Return the [X, Y] coordinate for the center point of the cell that contains the specified text.  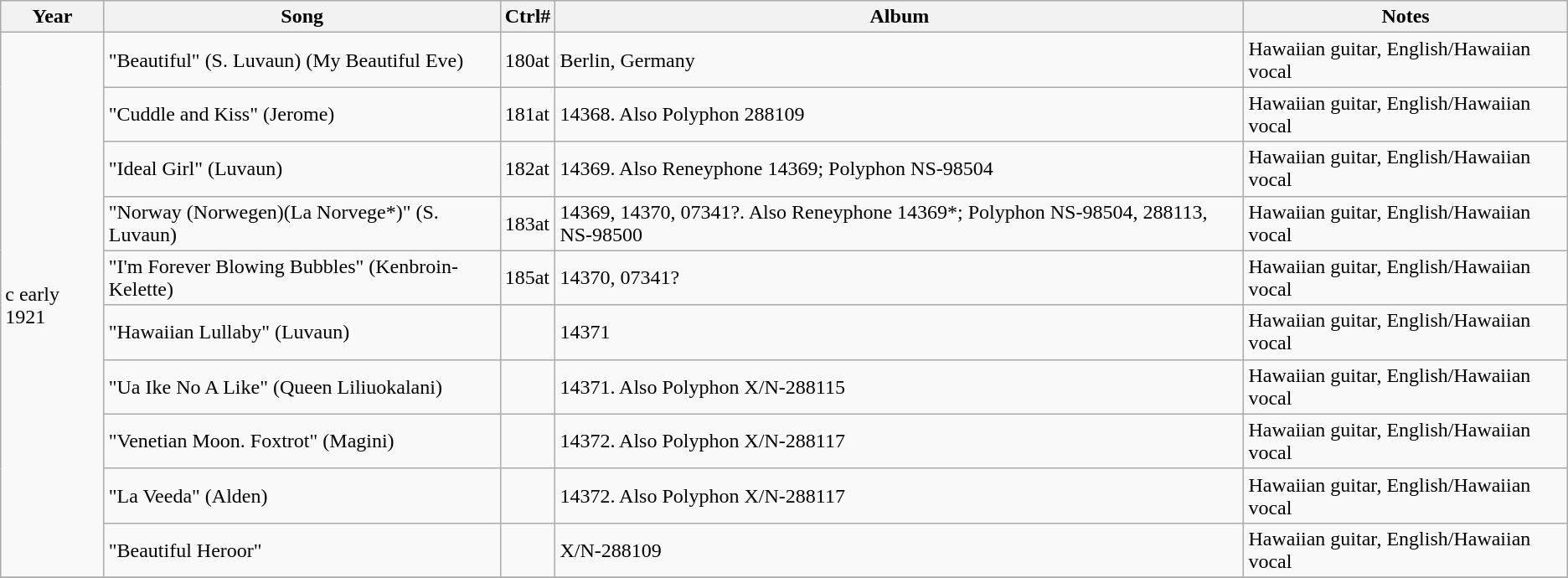
"Ua Ike No A Like" (Queen Liliuokalani) [302, 387]
"Hawaiian Lullaby" (Luvaun) [302, 332]
181at [528, 114]
Ctrl# [528, 17]
"Beautiful" (S. Luvaun) (My Beautiful Eve) [302, 60]
14369, 14370, 07341?. Also Reneyphone 14369*; Polyphon NS-98504, 288113, NS-98500 [900, 223]
"I'm Forever Blowing Bubbles" (Kenbroin-Kelette) [302, 278]
14369. Also Reneyphone 14369; Polyphon NS-98504 [900, 169]
Year [52, 17]
c early 1921 [52, 305]
183at [528, 223]
"Beautiful Heroor" [302, 550]
"Venetian Moon. Foxtrot" (Magini) [302, 441]
182at [528, 169]
14371. Also Polyphon X/N-288115 [900, 387]
"Cuddle and Kiss" (Jerome) [302, 114]
180at [528, 60]
"La Veeda" (Alden) [302, 496]
Song [302, 17]
14370, 07341? [900, 278]
Notes [1406, 17]
14368. Also Polyphon 288109 [900, 114]
"Norway (Norwegen)(La Norvege*)" (S. Luvaun) [302, 223]
X/N-288109 [900, 550]
Album [900, 17]
Berlin, Germany [900, 60]
"Ideal Girl" (Luvaun) [302, 169]
185at [528, 278]
14371 [900, 332]
